Search for the cell housing the specified text and yield its [X, Y] center coordinate. 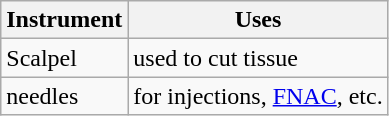
used to cut tissue [258, 58]
Uses [258, 20]
needles [64, 96]
Instrument [64, 20]
for injections, FNAC, etc. [258, 96]
Scalpel [64, 58]
